Scan for the cell matching the given text and deliver its (x, y) coordinate at center. 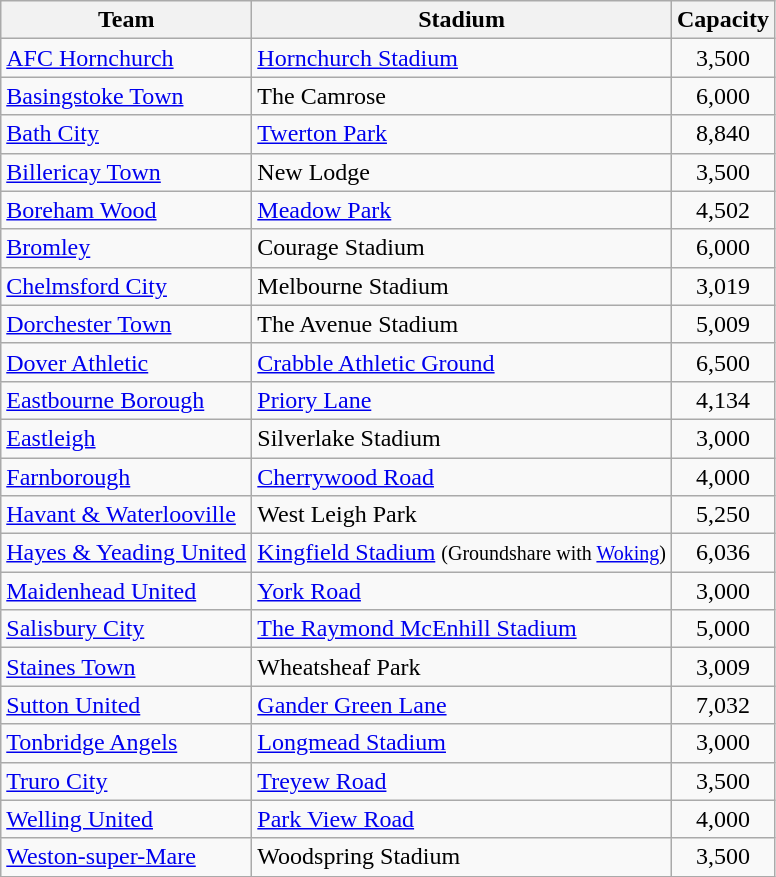
4,134 (722, 400)
Hornchurch Stadium (462, 58)
The Avenue Stadium (462, 324)
5,000 (722, 629)
8,840 (722, 134)
Team (126, 20)
West Leigh Park (462, 515)
4,502 (722, 210)
Dorchester Town (126, 324)
Meadow Park (462, 210)
Eastleigh (126, 438)
Billericay Town (126, 172)
Hayes & Yeading United (126, 553)
Crabble Athletic Ground (462, 362)
Priory Lane (462, 400)
Park View Road (462, 819)
The Raymond McEnhill Stadium (462, 629)
New Lodge (462, 172)
Farnborough (126, 477)
Basingstoke Town (126, 96)
Dover Athletic (126, 362)
Eastbourne Borough (126, 400)
Sutton United (126, 705)
Courage Stadium (462, 248)
Cherrywood Road (462, 477)
Welling United (126, 819)
Silverlake Stadium (462, 438)
Melbourne Stadium (462, 286)
Longmead Stadium (462, 743)
Staines Town (126, 667)
5,250 (722, 515)
Kingfield Stadium (Groundshare with Woking) (462, 553)
Woodspring Stadium (462, 857)
6,500 (722, 362)
Capacity (722, 20)
Chelmsford City (126, 286)
Twerton Park (462, 134)
Stadium (462, 20)
Havant & Waterlooville (126, 515)
Maidenhead United (126, 591)
Tonbridge Angels (126, 743)
Gander Green Lane (462, 705)
5,009 (722, 324)
AFC Hornchurch (126, 58)
Bath City (126, 134)
Salisbury City (126, 629)
Treyew Road (462, 781)
Weston-super-Mare (126, 857)
The Camrose (462, 96)
Bromley (126, 248)
Boreham Wood (126, 210)
Wheatsheaf Park (462, 667)
6,036 (722, 553)
7,032 (722, 705)
York Road (462, 591)
3,019 (722, 286)
Truro City (126, 781)
3,009 (722, 667)
